Return [x, y] of the center of cell containing provided text 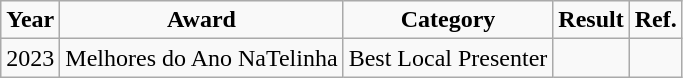
Melhores do Ano NaTelinha [202, 58]
Ref. [656, 20]
Year [30, 20]
Result [591, 20]
Award [202, 20]
Category [448, 20]
Best Local Presenter [448, 58]
2023 [30, 58]
